Provide the [x, y] coordinate of the cell's center where the given text is located.  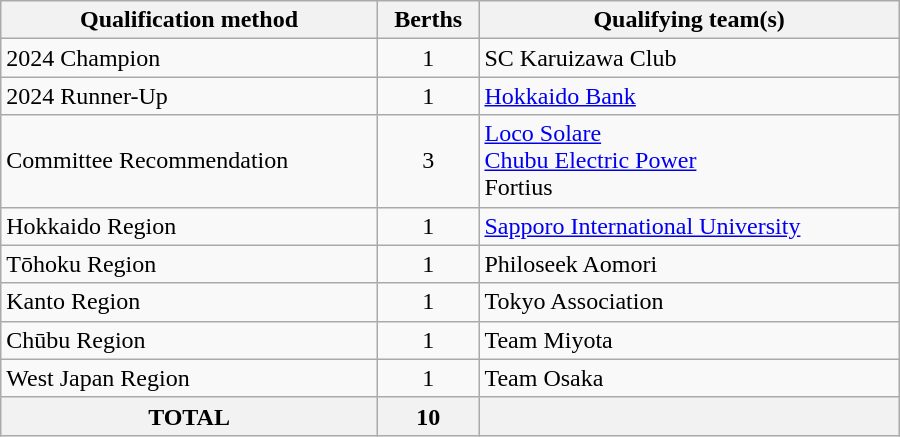
10 [428, 416]
Sapporo International University [689, 226]
2024 Runner-Up [190, 96]
Berths [428, 20]
Qualifying team(s) [689, 20]
Committee Recommendation [190, 161]
2024 Champion [190, 58]
Team Miyota [689, 340]
Chūbu Region [190, 340]
Philoseek Aomori [689, 264]
Hokkaido Region [190, 226]
Hokkaido Bank [689, 96]
Team Osaka [689, 378]
3 [428, 161]
Loco Solare Chubu Electric Power Fortius [689, 161]
Tokyo Association [689, 302]
TOTAL [190, 416]
Kanto Region [190, 302]
Tōhoku Region [190, 264]
SC Karuizawa Club [689, 58]
West Japan Region [190, 378]
Qualification method [190, 20]
